Provide the (x, y) coordinate of the cell's center where the given text is located.  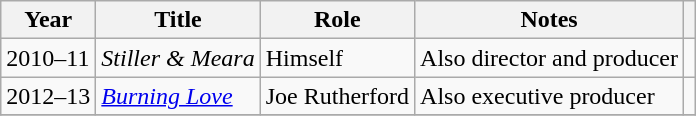
Himself (337, 58)
Also director and producer (550, 58)
Burning Love (178, 96)
2012–13 (48, 96)
Title (178, 20)
Year (48, 20)
Joe Rutherford (337, 96)
Stiller & Meara (178, 58)
Also executive producer (550, 96)
Role (337, 20)
2010–11 (48, 58)
Notes (550, 20)
